Return the [x, y] coordinate for the center point of the cell that contains the specified text.  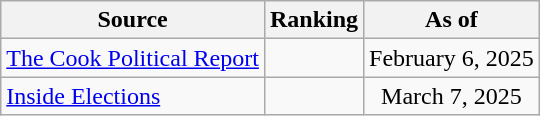
March 7, 2025 [452, 96]
Ranking [314, 20]
February 6, 2025 [452, 58]
Source [133, 20]
The Cook Political Report [133, 58]
As of [452, 20]
Inside Elections [133, 96]
